Locate the cell with the specified text and output its (x, y) center coordinate. 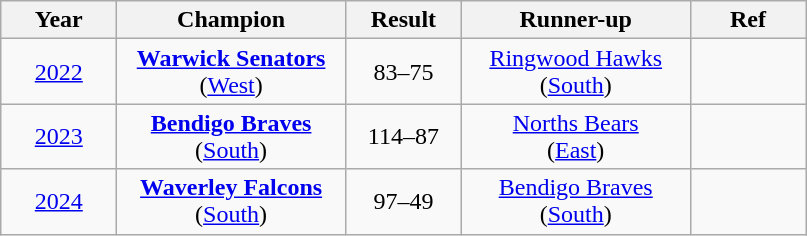
Waverley Falcons(South) (232, 202)
Ringwood Hawks(South) (576, 72)
97–49 (403, 202)
83–75 (403, 72)
2023 (59, 136)
Champion (232, 20)
Ref (748, 20)
Result (403, 20)
Runner-up (576, 20)
114–87 (403, 136)
2024 (59, 202)
Norths Bears(East) (576, 136)
2022 (59, 72)
Year (59, 20)
Warwick Senators(West) (232, 72)
